Return the [x, y] coordinate for the center point of the cell that contains the specified text.  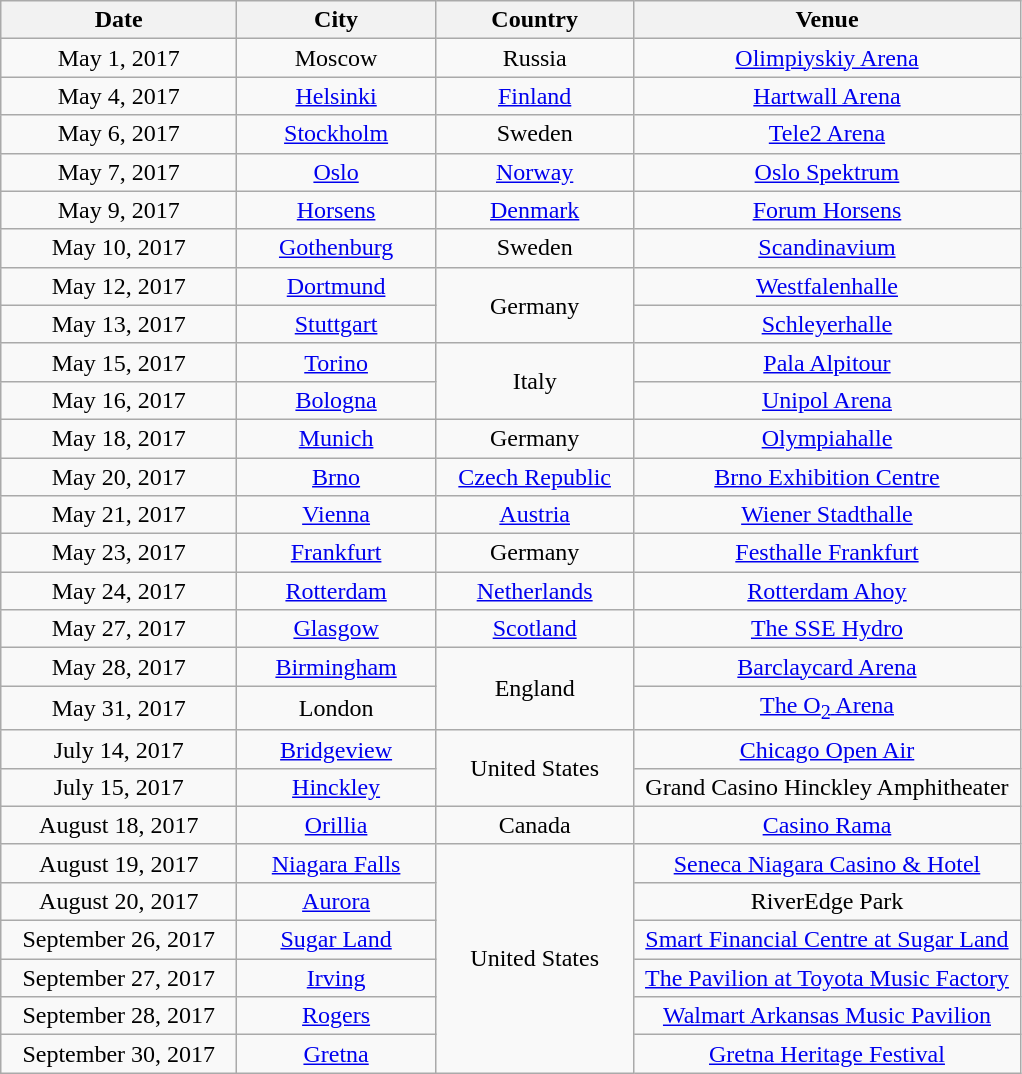
May 12, 2017 [119, 286]
May 13, 2017 [119, 324]
Seneca Niagara Casino & Hotel [827, 863]
Tele2 Arena [827, 134]
May 6, 2017 [119, 134]
May 18, 2017 [119, 438]
Scandinavium [827, 248]
Schleyerhalle [827, 324]
Pala Alpitour [827, 362]
May 15, 2017 [119, 362]
Glasgow [336, 629]
September 27, 2017 [119, 978]
Gretna [336, 1054]
Austria [534, 515]
Gothenburg [336, 248]
May 21, 2017 [119, 515]
May 31, 2017 [119, 708]
Hartwall Arena [827, 96]
Olympiahalle [827, 438]
September 28, 2017 [119, 1016]
Russia [534, 58]
Denmark [534, 210]
Date [119, 20]
City [336, 20]
May 7, 2017 [119, 172]
Oslo Spektrum [827, 172]
Smart Financial Centre at Sugar Land [827, 940]
RiverEdge Park [827, 901]
England [534, 689]
Bridgeview [336, 749]
Country [534, 20]
Dortmund [336, 286]
Bologna [336, 400]
September 26, 2017 [119, 940]
Stockholm [336, 134]
Torino [336, 362]
Helsinki [336, 96]
London [336, 708]
Rogers [336, 1016]
May 23, 2017 [119, 553]
July 14, 2017 [119, 749]
Vienna [336, 515]
Westfalenhalle [827, 286]
July 15, 2017 [119, 787]
Horsens [336, 210]
Brno Exhibition Centre [827, 477]
Forum Horsens [827, 210]
Niagara Falls [336, 863]
August 19, 2017 [119, 863]
Grand Casino Hinckley Amphitheater [827, 787]
Czech Republic [534, 477]
May 9, 2017 [119, 210]
September 30, 2017 [119, 1054]
Finland [534, 96]
Olimpiyskiy Arena [827, 58]
May 24, 2017 [119, 591]
Munich [336, 438]
May 16, 2017 [119, 400]
Norway [534, 172]
Sugar Land [336, 940]
Venue [827, 20]
May 27, 2017 [119, 629]
Walmart Arkansas Music Pavilion [827, 1016]
Moscow [336, 58]
Hinckley [336, 787]
May 10, 2017 [119, 248]
Italy [534, 381]
May 20, 2017 [119, 477]
Unipol Arena [827, 400]
The Pavilion at Toyota Music Factory [827, 978]
Orillia [336, 825]
Rotterdam Ahoy [827, 591]
Netherlands [534, 591]
Irving [336, 978]
August 18, 2017 [119, 825]
Barclaycard Arena [827, 667]
May 4, 2017 [119, 96]
Aurora [336, 901]
Rotterdam [336, 591]
May 1, 2017 [119, 58]
May 28, 2017 [119, 667]
Birmingham [336, 667]
Frankfurt [336, 553]
Wiener Stadthalle [827, 515]
Stuttgart [336, 324]
The SSE Hydro [827, 629]
Gretna Heritage Festival [827, 1054]
Chicago Open Air [827, 749]
Brno [336, 477]
August 20, 2017 [119, 901]
Canada [534, 825]
Oslo [336, 172]
The O2 Arena [827, 708]
Festhalle Frankfurt [827, 553]
Scotland [534, 629]
Casino Rama [827, 825]
